Return (x, y) of the center of cell containing provided text 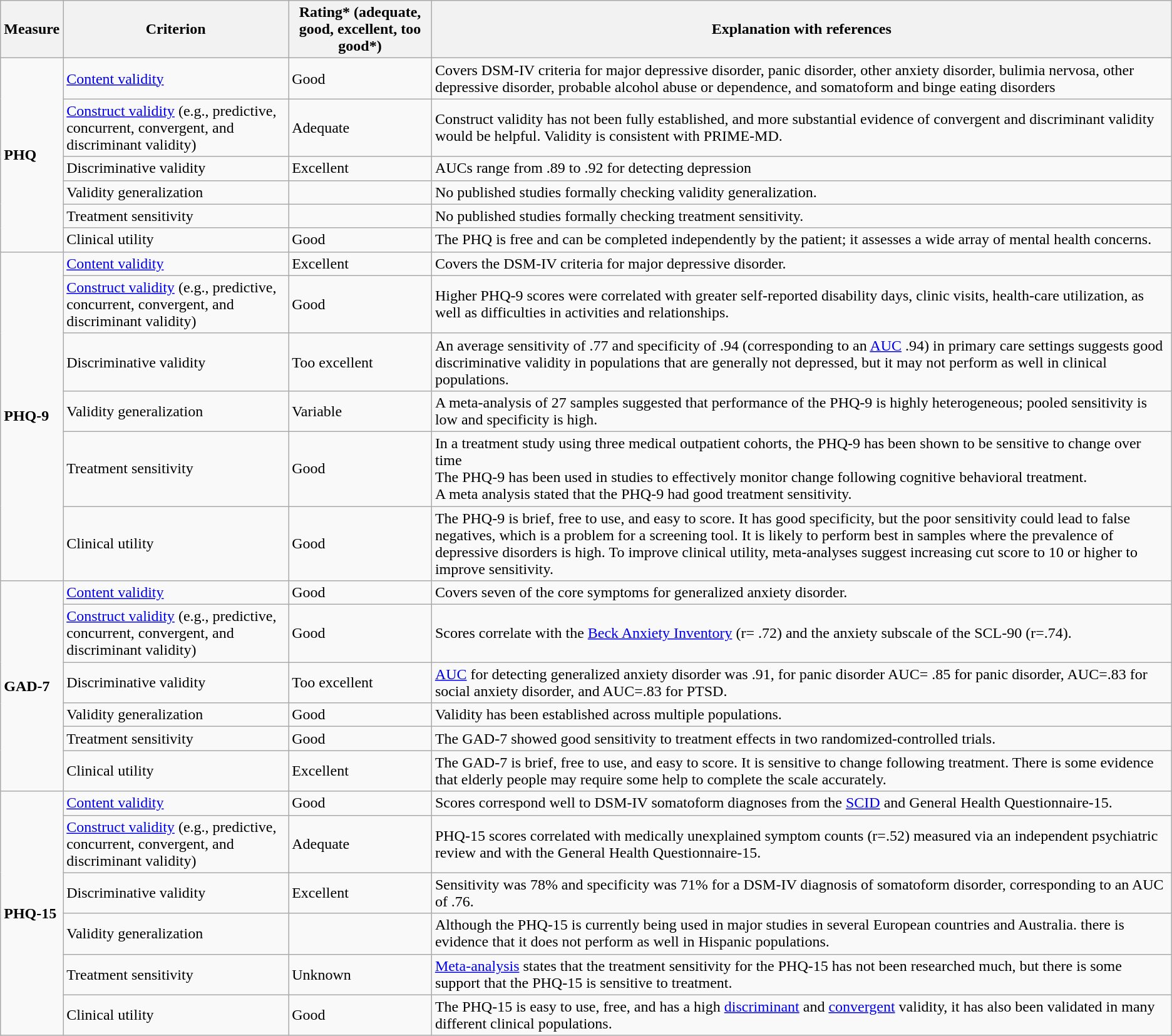
Covers the DSM-IV criteria for major depressive disorder. (801, 264)
A meta-analysis of 27 samples suggested that performance of the PHQ-9 is highly heterogeneous; pooled sensitivity is low and specificity is high. (801, 411)
The PHQ is free and can be completed independently by the patient; it assesses a wide array of mental health concerns. (801, 240)
AUCs range from .89 to .92 for detecting depression (801, 168)
PHQ (32, 155)
Variable (361, 411)
Measure (32, 29)
Sensitivity was 78% and specificity was 71% for a DSM-IV diagnosis of somatoform disorder, corresponding to an AUC of .76. (801, 893)
PHQ-15 (32, 913)
Criterion (176, 29)
No published studies formally checking validity generalization. (801, 192)
Rating* (adequate, good, excellent, too good*) (361, 29)
Scores correlate with the Beck Anxiety Inventory (r= .72) and the anxiety subscale of the SCL-90 (r=.74). (801, 633)
PHQ-9 (32, 416)
No published studies formally checking treatment sensitivity. (801, 216)
Scores correspond well to DSM-IV somatoform diagnoses from the SCID and General Health Questionnaire-15. (801, 803)
The GAD-7 showed good sensitivity to treatment effects in two randomized-controlled trials. (801, 739)
GAD-7 (32, 686)
Covers seven of the core symptoms for generalized anxiety disorder. (801, 593)
Validity has been established across multiple populations. (801, 715)
Unknown (361, 974)
Explanation with references (801, 29)
